Scan for the cell matching the given text and deliver its (x, y) coordinate at center. 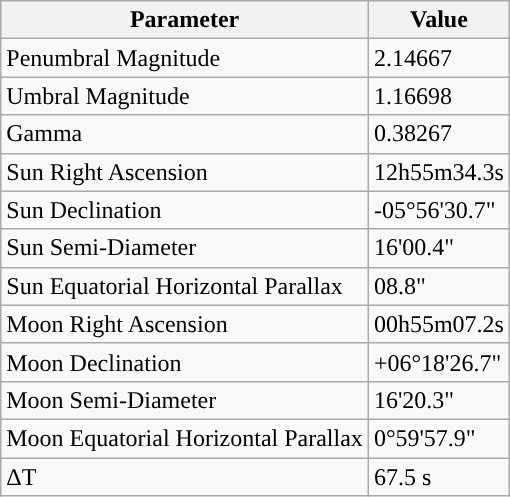
ΔT (185, 477)
Sun Semi-Diameter (185, 248)
Sun Equatorial Horizontal Parallax (185, 286)
+06°18'26.7" (438, 362)
0.38267 (438, 134)
Umbral Magnitude (185, 96)
Moon Equatorial Horizontal Parallax (185, 438)
Moon Right Ascension (185, 324)
Sun Right Ascension (185, 172)
0°59'57.9" (438, 438)
Moon Semi-Diameter (185, 400)
Penumbral Magnitude (185, 58)
-05°56'30.7" (438, 210)
Moon Declination (185, 362)
Value (438, 20)
1.16698 (438, 96)
Sun Declination (185, 210)
12h55m34.3s (438, 172)
00h55m07.2s (438, 324)
2.14667 (438, 58)
16'20.3" (438, 400)
Gamma (185, 134)
Parameter (185, 20)
67.5 s (438, 477)
08.8" (438, 286)
16'00.4" (438, 248)
